Extract the [x, y] coordinate from the center of the cell holding the provided text.  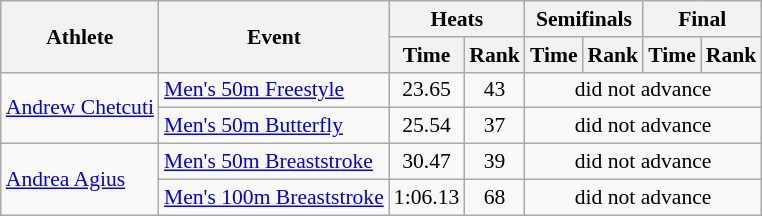
23.65 [426, 90]
Andrea Agius [80, 180]
68 [494, 197]
Heats [457, 19]
Men's 50m Butterfly [274, 126]
Men's 100m Breaststroke [274, 197]
1:06.13 [426, 197]
Men's 50m Freestyle [274, 90]
Athlete [80, 36]
39 [494, 162]
43 [494, 90]
Men's 50m Breaststroke [274, 162]
Semifinals [584, 19]
25.54 [426, 126]
30.47 [426, 162]
Event [274, 36]
Andrew Chetcuti [80, 108]
37 [494, 126]
Final [702, 19]
